Return the [x, y] coordinate for the center point of the cell that contains the specified text.  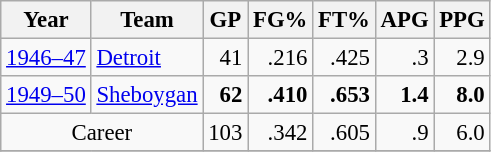
.605 [344, 133]
41 [226, 58]
FT% [344, 20]
APG [404, 20]
Sheboygan [147, 95]
.653 [344, 95]
.9 [404, 133]
.342 [280, 133]
.3 [404, 58]
103 [226, 133]
Detroit [147, 58]
FG% [280, 20]
PPG [462, 20]
1946–47 [46, 58]
1949–50 [46, 95]
GP [226, 20]
2.9 [462, 58]
.410 [280, 95]
6.0 [462, 133]
.425 [344, 58]
Team [147, 20]
Year [46, 20]
Career [102, 133]
62 [226, 95]
8.0 [462, 95]
.216 [280, 58]
1.4 [404, 95]
